Find where the given text appears and provide that cell's center as (x, y) coordinate. 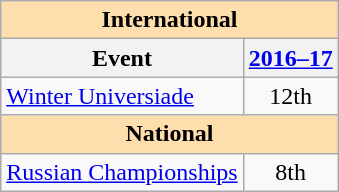
International (170, 20)
Event (122, 58)
12th (290, 96)
8th (290, 172)
Winter Universiade (122, 96)
National (170, 134)
2016–17 (290, 58)
Russian Championships (122, 172)
